Determine the (x, y) coordinate at the center of the cell enclosing the given text.  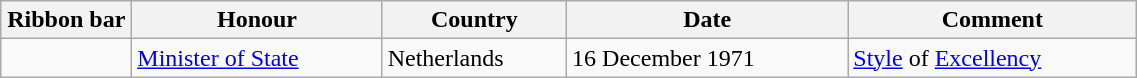
Netherlands (474, 58)
Style of Excellency (992, 58)
Honour (257, 20)
Minister of State (257, 58)
Date (708, 20)
Comment (992, 20)
Country (474, 20)
Ribbon bar (66, 20)
16 December 1971 (708, 58)
